Locate the cell with the specified text and output its (X, Y) center coordinate. 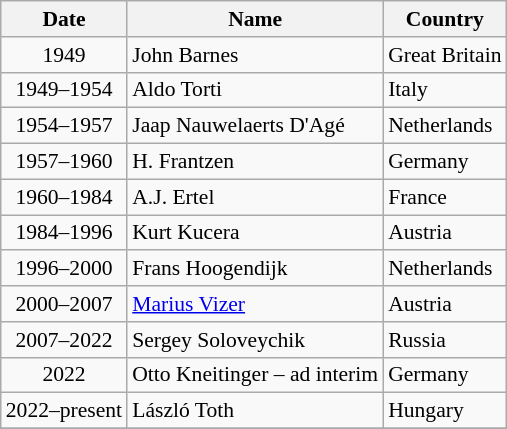
2007–2022 (64, 340)
H. Frantzen (255, 162)
Date (64, 19)
Jaap Nauwelaerts D'Agé (255, 126)
Name (255, 19)
France (444, 197)
Aldo Torti (255, 90)
Otto Kneitinger – ad interim (255, 375)
2000–2007 (64, 304)
1949–1954 (64, 90)
2022–present (64, 411)
A.J. Ertel (255, 197)
Marius Vizer (255, 304)
1957–1960 (64, 162)
John Barnes (255, 55)
Kurt Kucera (255, 233)
Frans Hoogendijk (255, 269)
1954–1957 (64, 126)
1984–1996 (64, 233)
Great Britain (444, 55)
Country (444, 19)
László Toth (255, 411)
Italy (444, 90)
2022 (64, 375)
Hungary (444, 411)
1996–2000 (64, 269)
Sergey Soloveychik (255, 340)
1960–1984 (64, 197)
Russia (444, 340)
1949 (64, 55)
